Determine the [x, y] coordinate at the center of the cell enclosing the given text.  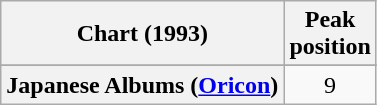
Peakposition [330, 34]
Chart (1993) [142, 34]
9 [330, 85]
Japanese Albums (Oricon) [142, 85]
